Output the [x, y] coordinate of the center of the cell containing the given text.  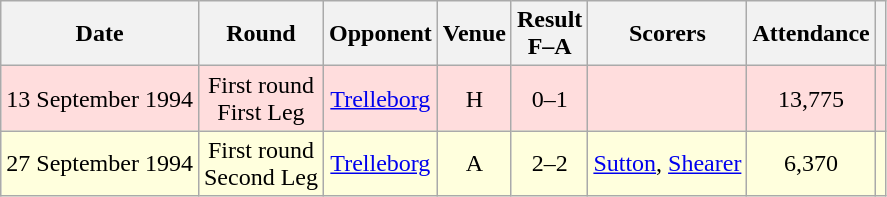
Opponent [380, 34]
2–2 [549, 164]
27 September 1994 [100, 164]
13,775 [811, 98]
0–1 [549, 98]
Sutton, Shearer [668, 164]
H [474, 98]
First roundFirst Leg [260, 98]
ResultF–A [549, 34]
Round [260, 34]
First roundSecond Leg [260, 164]
Attendance [811, 34]
Scorers [668, 34]
Venue [474, 34]
A [474, 164]
Date [100, 34]
6,370 [811, 164]
13 September 1994 [100, 98]
